Search for the cell housing the specified text and yield its [X, Y] center coordinate. 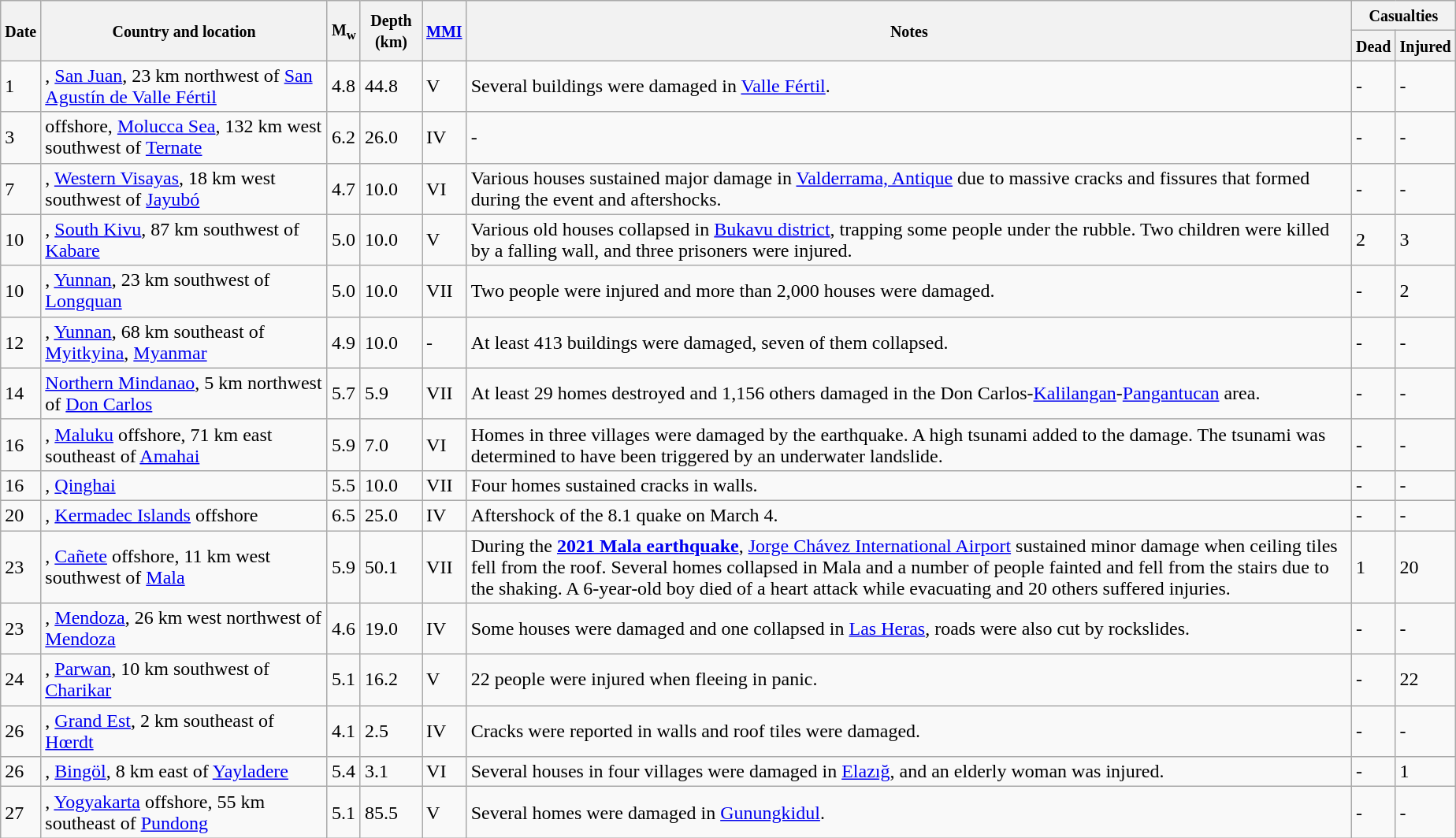
, Cañete offshore, 11 km west southwest of Mala [184, 567]
, Kermadec Islands offshore [184, 515]
50.1 [391, 567]
Cracks were reported in walls and roof tiles were damaged. [909, 731]
4.6 [344, 628]
5.5 [344, 485]
At least 413 buildings were damaged, seven of them collapsed. [909, 342]
Several homes were damaged in Gunungkidul. [909, 813]
, Yogyakarta offshore, 55 km southeast of Pundong [184, 813]
, Yunnan, 68 km southeast of Myitkyina, Myanmar [184, 342]
14 [20, 394]
22 [1425, 680]
4.8 [344, 87]
22 people were injured when fleeing in panic. [909, 680]
Aftershock of the 8.1 quake on March 4. [909, 515]
, San Juan, 23 km northwest of San Agustín de Valle Fértil [184, 87]
Four homes sustained cracks in walls. [909, 485]
Mw [344, 31]
27 [20, 813]
44.8 [391, 87]
Injured [1425, 46]
6.5 [344, 515]
4.9 [344, 342]
4.7 [344, 189]
, South Kivu, 87 km southwest of Kabare [184, 239]
3.1 [391, 772]
5.4 [344, 772]
85.5 [391, 813]
12 [20, 342]
, Yunnan, 23 km southwest of Longquan [184, 291]
25.0 [391, 515]
offshore, Molucca Sea, 132 km west southwest of Ternate [184, 137]
7.0 [391, 444]
Casualties [1403, 16]
4.1 [344, 731]
2.5 [391, 731]
Dead [1373, 46]
Several houses in four villages were damaged in Elazığ, and an elderly woman was injured. [909, 772]
Northern Mindanao, 5 km northwest of Don Carlos [184, 394]
19.0 [391, 628]
, Qinghai [184, 485]
16.2 [391, 680]
, Parwan, 10 km southwest of Charikar [184, 680]
, Maluku offshore, 71 km east southeast of Amahai [184, 444]
5.7 [344, 394]
Some houses were damaged and one collapsed in Las Heras, roads were also cut by rockslides. [909, 628]
26.0 [391, 137]
, Bingöl, 8 km east of Yayladere [184, 772]
24 [20, 680]
Various houses sustained major damage in Valderrama, Antique due to massive cracks and fissures that formed during the event and aftershocks. [909, 189]
Notes [909, 31]
Two people were injured and more than 2,000 houses were damaged. [909, 291]
Country and location [184, 31]
Depth (km) [391, 31]
Date [20, 31]
, Western Visayas, 18 km west southwest of Jayubó [184, 189]
, Grand Est, 2 km southeast of Hœrdt [184, 731]
MMI [444, 31]
Several buildings were damaged in Valle Fértil. [909, 87]
, Mendoza, 26 km west northwest of Mendoza [184, 628]
7 [20, 189]
At least 29 homes destroyed and 1,156 others damaged in the Don Carlos-Kalilangan-Pangantucan area. [909, 394]
6.2 [344, 137]
